Find where the given text appears and provide that cell's center as [X, Y] coordinate. 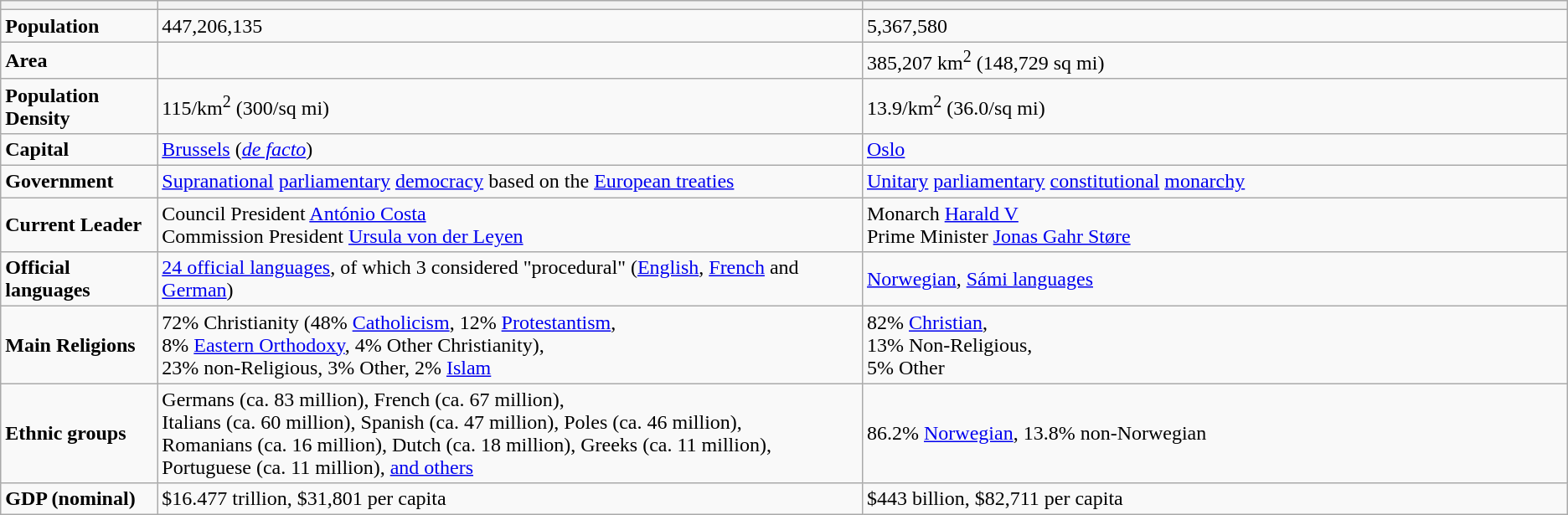
13.9/km2 (36.0/sq mi) [1215, 106]
Capital [79, 149]
72% Christianity (48% Catholicism, 12% Protestantism, 8% Eastern Orthodoxy, 4% Other Christianity), 23% non-Religious, 3% Other, 2% Islam [510, 345]
Current Leader [79, 224]
Norwegian, Sámi languages [1215, 280]
Population [79, 26]
GDP (nominal) [79, 499]
Official languages [79, 280]
86.2% Norwegian, 13.8% non-Norwegian [1215, 434]
5,367,580 [1215, 26]
$443 billion, $82,711 per capita [1215, 499]
Unitary parliamentary constitutional monarchy [1215, 182]
Monarch Harald VPrime Minister Jonas Gahr Støre [1215, 224]
447,206,135 [510, 26]
$16.477 trillion, $31,801 per capita [510, 499]
115/km2 (300/sq mi) [510, 106]
82% Christian,13% Non-Religious,5% Other [1215, 345]
Government [79, 182]
Area [79, 60]
Council President António CostaCommission President Ursula von der Leyen [510, 224]
Brussels (de facto) [510, 149]
24 official languages, of which 3 considered "procedural" (English, French and German) [510, 280]
Main Religions [79, 345]
Oslo [1215, 149]
Ethnic groups [79, 434]
Population Density [79, 106]
Supranational parliamentary democracy based on the European treaties [510, 182]
385,207 km2 (148,729 sq mi) [1215, 60]
